Search for the cell housing the specified text and yield its (x, y) center coordinate. 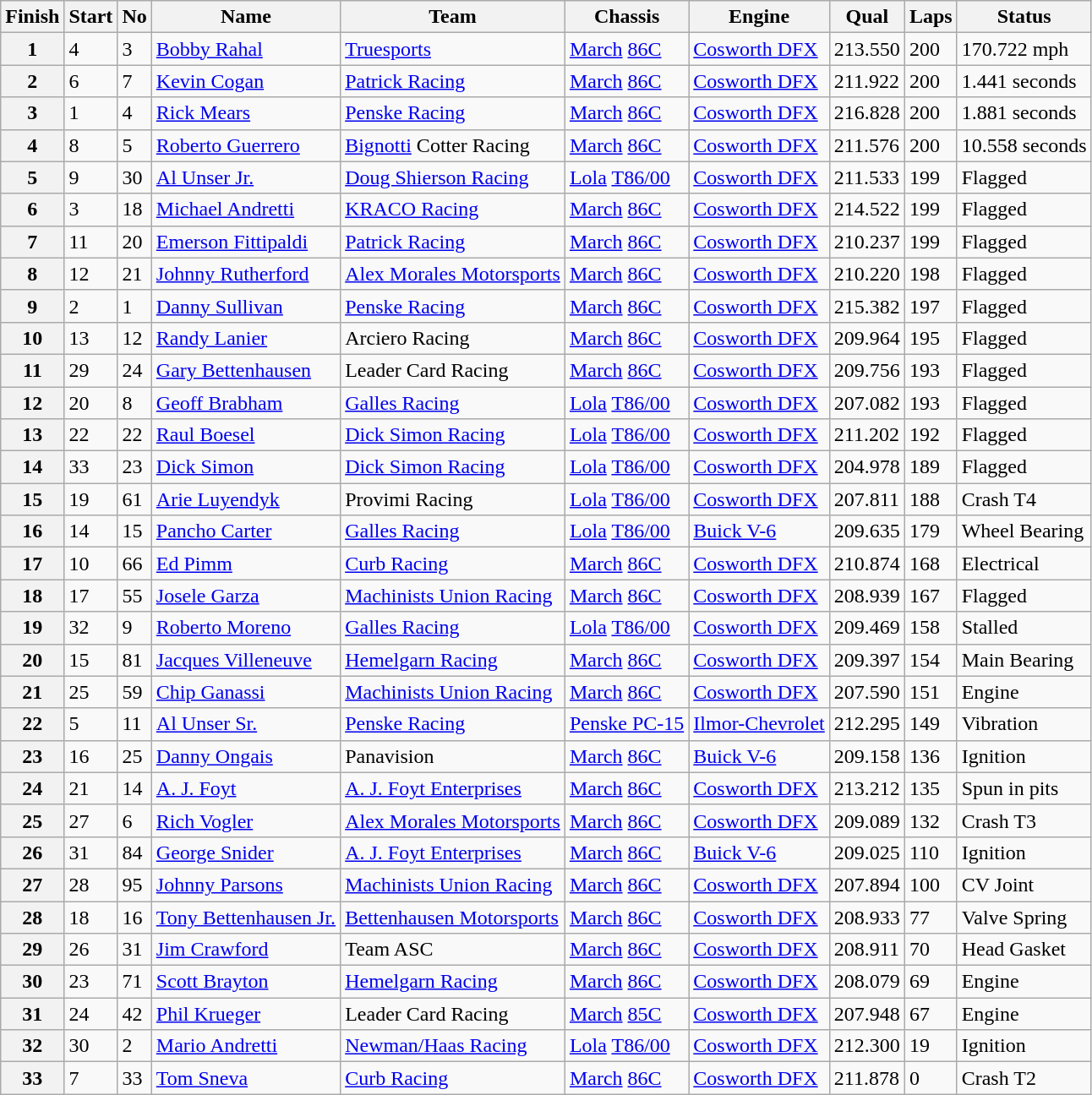
154 (931, 660)
198 (931, 274)
A. J. Foyt (245, 788)
Chip Ganassi (245, 692)
No (134, 17)
Johnny Rutherford (245, 274)
71 (134, 982)
215.382 (867, 306)
211.202 (867, 435)
Roberto Moreno (245, 628)
210.237 (867, 242)
Bettenhausen Motorsports (453, 917)
Crash T2 (1024, 1078)
Team ASC (453, 950)
Danny Sullivan (245, 306)
69 (931, 982)
207.590 (867, 692)
151 (931, 692)
Bignotti Cotter Racing (453, 145)
59 (134, 692)
Tony Bettenhausen Jr. (245, 917)
Penske PC-15 (626, 724)
Name (245, 17)
Vibration (1024, 724)
208.079 (867, 982)
149 (931, 724)
1.881 seconds (1024, 113)
216.828 (867, 113)
81 (134, 660)
168 (931, 564)
208.911 (867, 950)
Randy Lanier (245, 338)
Danny Ongais (245, 756)
209.397 (867, 660)
Tom Sneva (245, 1078)
Al Unser Jr. (245, 177)
Start (91, 17)
167 (931, 596)
Ed Pimm (245, 564)
Crash T4 (1024, 499)
158 (931, 628)
61 (134, 499)
1.441 seconds (1024, 81)
209.469 (867, 628)
207.811 (867, 499)
Michael Andretti (245, 210)
Main Bearing (1024, 660)
Emerson Fittipaldi (245, 242)
211.576 (867, 145)
170.722 mph (1024, 49)
95 (134, 885)
Qual (867, 17)
Rich Vogler (245, 820)
KRACO Racing (453, 210)
Arciero Racing (453, 338)
188 (931, 499)
Geoff Brabham (245, 403)
Arie Luyendyk (245, 499)
210.220 (867, 274)
209.025 (867, 853)
77 (931, 917)
110 (931, 853)
CV Joint (1024, 885)
55 (134, 596)
84 (134, 853)
Jim Crawford (245, 950)
Dick Simon (245, 467)
Ilmor-Chevrolet (759, 724)
Head Gasket (1024, 950)
132 (931, 820)
211.533 (867, 177)
Phil Krueger (245, 1014)
Jacques Villeneuve (245, 660)
208.939 (867, 596)
Finish (32, 17)
209.756 (867, 370)
207.894 (867, 885)
209.158 (867, 756)
209.964 (867, 338)
Panavision (453, 756)
Provimi Racing (453, 499)
42 (134, 1014)
213.212 (867, 788)
Status (1024, 17)
Kevin Cogan (245, 81)
Al Unser Sr. (245, 724)
209.089 (867, 820)
Pancho Carter (245, 531)
213.550 (867, 49)
100 (931, 885)
Rick Mears (245, 113)
136 (931, 756)
Truesports (453, 49)
66 (134, 564)
Wheel Bearing (1024, 531)
135 (931, 788)
Crash T3 (1024, 820)
Johnny Parsons (245, 885)
195 (931, 338)
212.300 (867, 1046)
Roberto Guerrero (245, 145)
212.295 (867, 724)
Mario Andretti (245, 1046)
March 85C (626, 1014)
67 (931, 1014)
209.635 (867, 531)
204.978 (867, 467)
197 (931, 306)
Laps (931, 17)
Raul Boesel (245, 435)
Spun in pits (1024, 788)
Team (453, 17)
179 (931, 531)
207.082 (867, 403)
214.522 (867, 210)
George Snider (245, 853)
189 (931, 467)
70 (931, 950)
Stalled (1024, 628)
Gary Bettenhausen (245, 370)
Newman/Haas Racing (453, 1046)
Scott Brayton (245, 982)
Josele Garza (245, 596)
Doug Shierson Racing (453, 177)
0 (931, 1078)
Valve Spring (1024, 917)
Chassis (626, 17)
Electrical (1024, 564)
192 (931, 435)
211.922 (867, 81)
208.933 (867, 917)
210.874 (867, 564)
10.558 seconds (1024, 145)
Bobby Rahal (245, 49)
211.878 (867, 1078)
207.948 (867, 1014)
